Return (X, Y) of the center of cell containing provided text 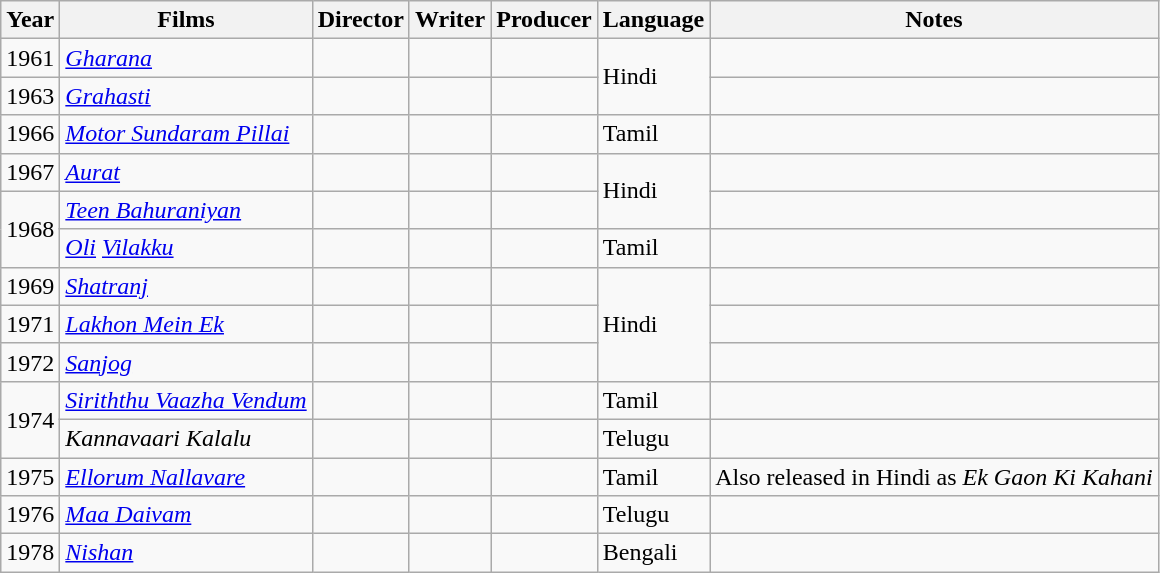
1971 (30, 324)
Teen Bahuraniyan (186, 210)
Year (30, 20)
Grahasti (186, 96)
1968 (30, 229)
1963 (30, 96)
Aurat (186, 172)
Siriththu Vaazha Vendum (186, 400)
1967 (30, 172)
Oli Vilakku (186, 248)
1969 (30, 286)
Maa Daivam (186, 515)
Gharana (186, 58)
Kannavaari Kalalu (186, 438)
Nishan (186, 553)
1961 (30, 58)
Shatranj (186, 286)
Films (186, 20)
Sanjog (186, 362)
1974 (30, 419)
Director (360, 20)
Also released in Hindi as Ek Gaon Ki Kahani (934, 477)
1978 (30, 553)
Notes (934, 20)
1975 (30, 477)
1976 (30, 515)
Lakhon Mein Ek (186, 324)
Ellorum Nallavare (186, 477)
Writer (450, 20)
1966 (30, 134)
Producer (544, 20)
Motor Sundaram Pillai (186, 134)
Bengali (653, 553)
1972 (30, 362)
Language (653, 20)
